Return [X, Y] of the center of cell containing provided text 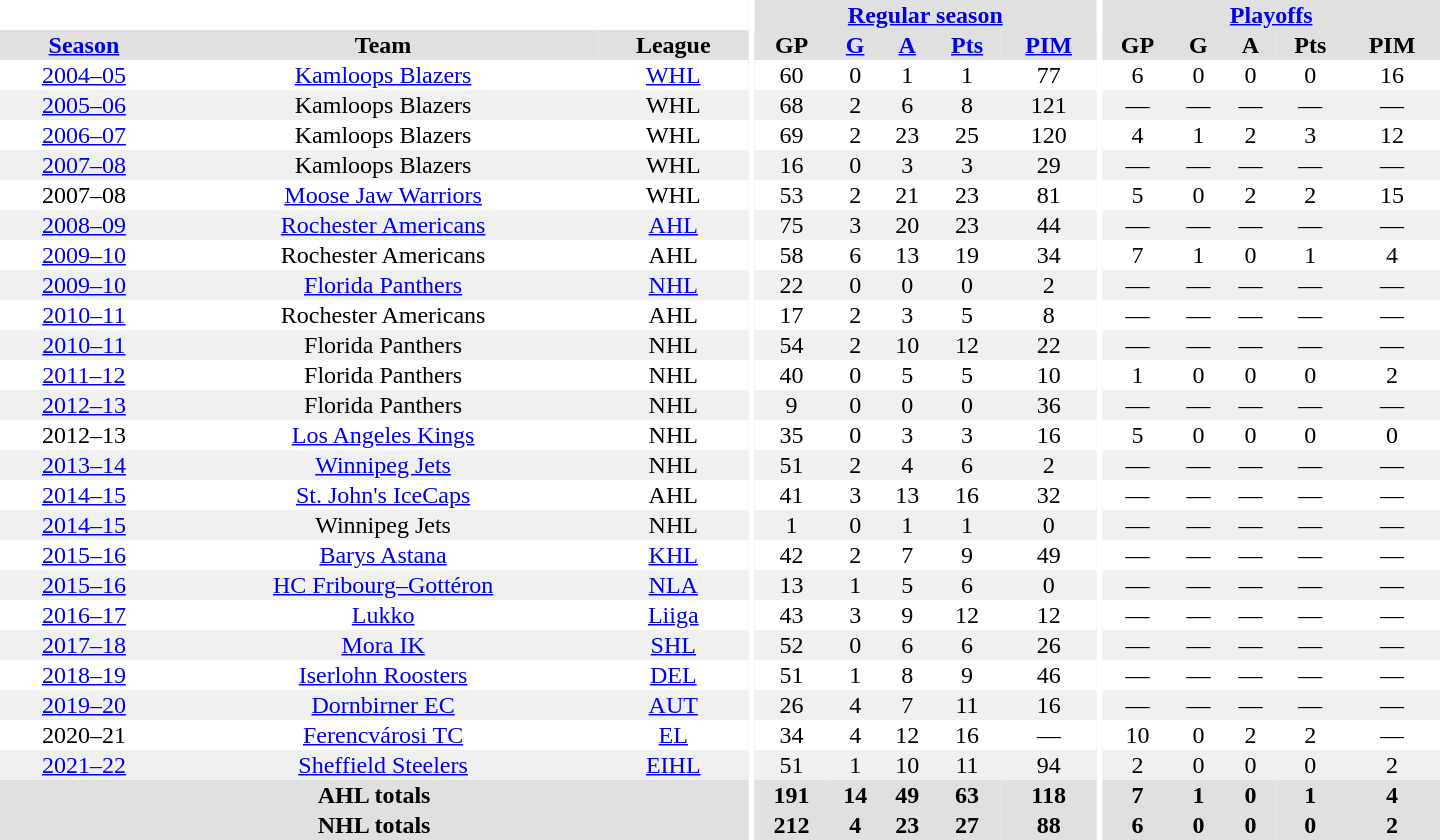
AUT [673, 705]
20 [907, 225]
40 [792, 375]
36 [1049, 405]
Liiga [673, 615]
2019–20 [84, 705]
42 [792, 555]
191 [792, 795]
94 [1049, 765]
77 [1049, 75]
St. John's IceCaps [384, 495]
75 [792, 225]
Regular season [926, 15]
HC Fribourg–Gottéron [384, 585]
2020–21 [84, 735]
19 [966, 255]
2017–18 [84, 645]
121 [1049, 105]
2021–22 [84, 765]
NLA [673, 585]
58 [792, 255]
15 [1392, 195]
35 [792, 435]
SHL [673, 645]
69 [792, 135]
Moose Jaw Warriors [384, 195]
EIHL [673, 765]
21 [907, 195]
Ferencvárosi TC [384, 735]
NHL totals [374, 825]
46 [1049, 675]
68 [792, 105]
53 [792, 195]
27 [966, 825]
EL [673, 735]
Sheffield Steelers [384, 765]
Team [384, 45]
KHL [673, 555]
81 [1049, 195]
2008–09 [84, 225]
63 [966, 795]
Playoffs [1271, 15]
Los Angeles Kings [384, 435]
Iserlohn Roosters [384, 675]
29 [1049, 165]
Lukko [384, 615]
AHL totals [374, 795]
118 [1049, 795]
120 [1049, 135]
17 [792, 315]
25 [966, 135]
88 [1049, 825]
2011–12 [84, 375]
Season [84, 45]
32 [1049, 495]
League [673, 45]
41 [792, 495]
2013–14 [84, 465]
Barys Astana [384, 555]
2016–17 [84, 615]
Dornbirner EC [384, 705]
60 [792, 75]
44 [1049, 225]
14 [855, 795]
2005–06 [84, 105]
212 [792, 825]
2004–05 [84, 75]
43 [792, 615]
52 [792, 645]
DEL [673, 675]
54 [792, 345]
Mora IK [384, 645]
2018–19 [84, 675]
2006–07 [84, 135]
